Find where the given text appears and provide that cell's center as (X, Y) coordinate. 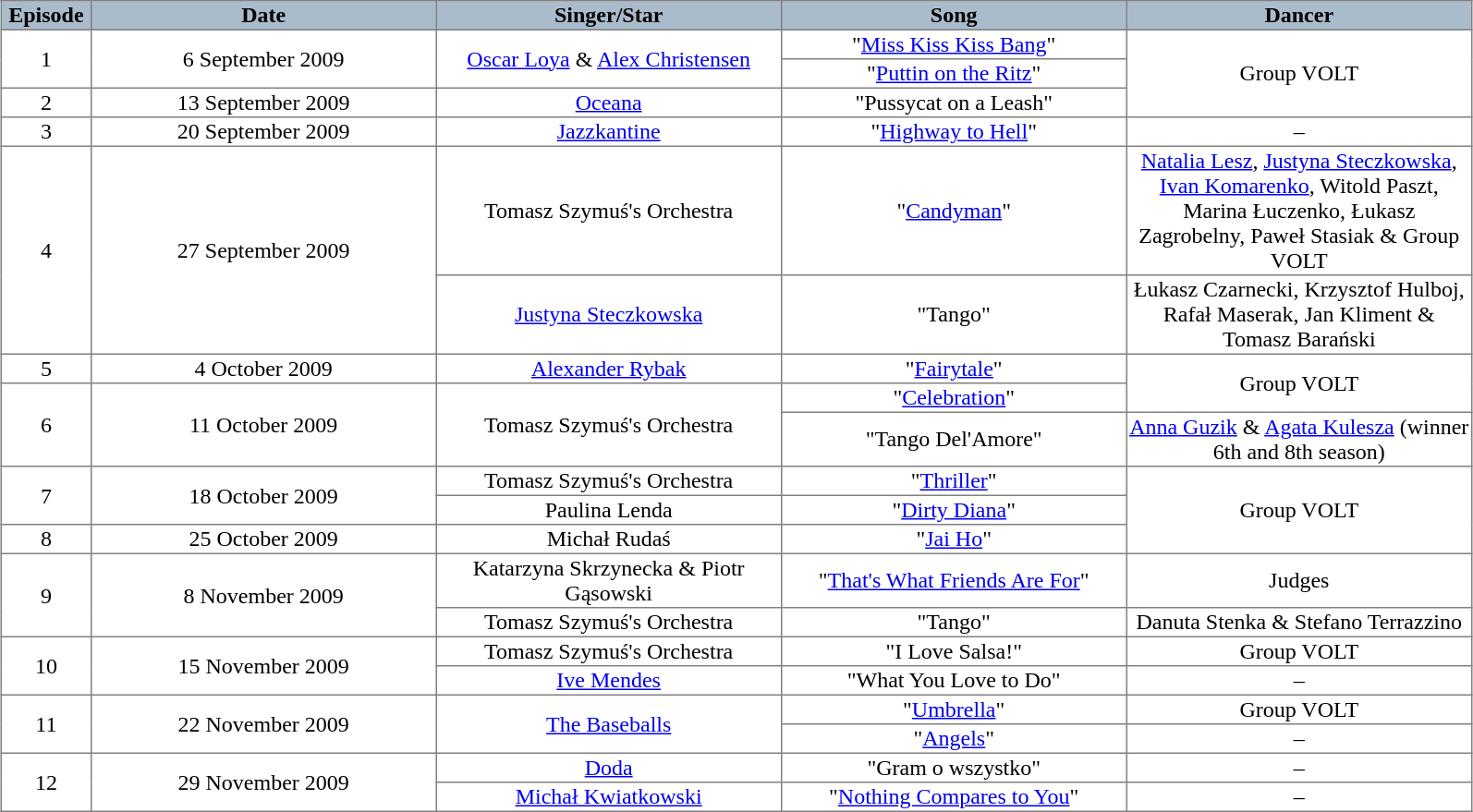
Doda (609, 768)
20 September 2009 (263, 132)
Ive Mendes (609, 681)
"Puttin on the Ritz" (954, 74)
Judges (1299, 580)
"Nothing Compares to You" (954, 797)
"Celebration" (954, 398)
7 (46, 495)
"That's What Friends Are For" (954, 580)
Song (954, 16)
Dancer (1299, 16)
1 (46, 59)
The Baseballs (609, 724)
2 (46, 103)
10 (46, 665)
"Thriller" (954, 481)
"Gram o wszystko" (954, 768)
"What You Love to Do" (954, 681)
13 September 2009 (263, 103)
Episode (46, 16)
Katarzyna Skrzynecka & Piotr Gąsowski (609, 580)
"Fairytale" (954, 369)
6 (46, 425)
"Tango Del'Amore" (954, 439)
"Highway to Hell" (954, 132)
Danuta Stenka & Stefano Terrazzino (1299, 623)
"Miss Kiss Kiss Bang" (954, 44)
"Jai Ho" (954, 539)
8 (46, 539)
8 November 2009 (263, 595)
6 September 2009 (263, 59)
Anna Guzik & Agata Kulesza (winner 6th and 8th season) (1299, 439)
25 October 2009 (263, 539)
Michał Kwiatkowski (609, 797)
"Candyman" (954, 211)
"Umbrella" (954, 709)
27 September 2009 (263, 249)
Alexander Rybak (609, 369)
Łukasz Czarnecki, Krzysztof Hulboj, Rafał Maserak, Jan Kliment & Tomasz Barański (1299, 315)
"Pussycat on a Leash" (954, 103)
Justyna Steczkowska (609, 315)
Jazzkantine (609, 132)
"Dirty Diana" (954, 510)
11 (46, 724)
11 October 2009 (263, 425)
15 November 2009 (263, 665)
Michał Rudaś (609, 539)
29 November 2009 (263, 782)
4 (46, 249)
12 (46, 782)
5 (46, 369)
Oscar Loya & Alex Christensen (609, 59)
9 (46, 595)
Paulina Lenda (609, 510)
"I Love Salsa!" (954, 651)
"Angels" (954, 739)
Date (263, 16)
Oceana (609, 103)
18 October 2009 (263, 495)
4 October 2009 (263, 369)
Natalia Lesz, Justyna Steczkowska, Ivan Komarenko, Witold Paszt, Marina Łuczenko, Łukasz Zagrobelny, Paweł Stasiak & Group VOLT (1299, 211)
22 November 2009 (263, 724)
Singer/Star (609, 16)
3 (46, 132)
